Output the (x, y) coordinate of the center of the cell containing the given text.  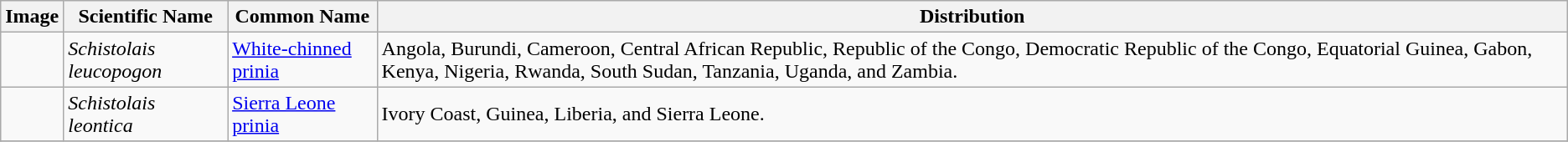
Distribution (972, 17)
Schistolais leontica (146, 114)
Ivory Coast, Guinea, Liberia, and Sierra Leone. (972, 114)
Schistolais leucopogon (146, 60)
Sierra Leone prinia (302, 114)
Common Name (302, 17)
White-chinned prinia (302, 60)
Image (32, 17)
Scientific Name (146, 17)
